Identify which cell holds the provided text, then report its (x, y) central coordinate. 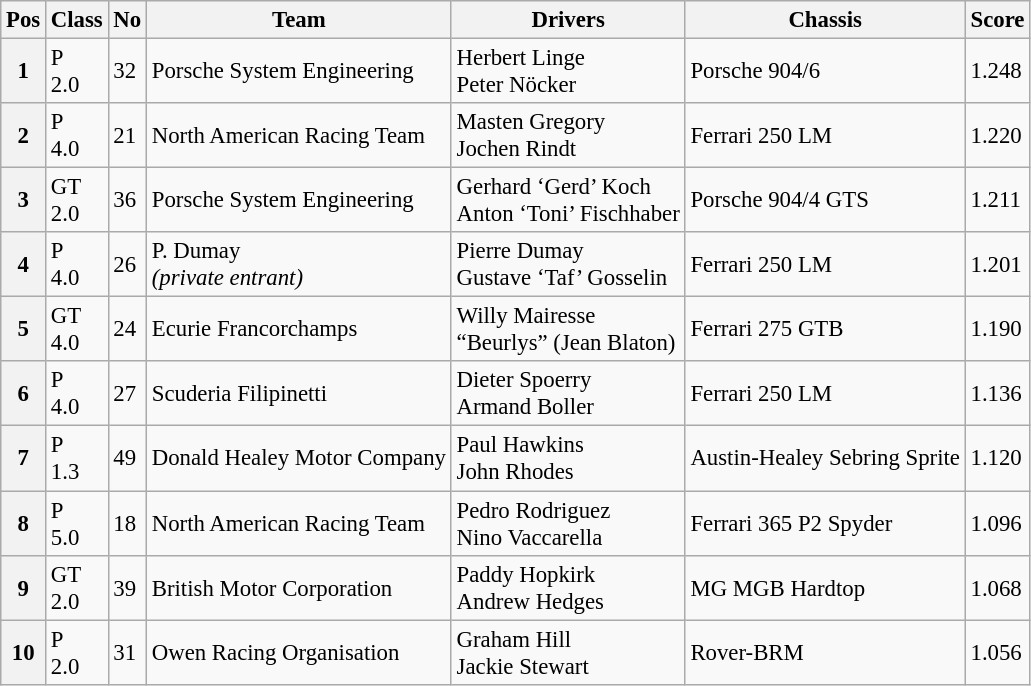
Porsche 904/6 (825, 72)
MG MGB Hardtop (825, 588)
P1.3 (78, 458)
Graham Hill Jackie Stewart (568, 652)
Porsche 904/4 GTS (825, 200)
18 (127, 524)
Austin-Healey Sebring Sprite (825, 458)
Willy Mairesse “Beurlys” (Jean Blaton) (568, 330)
49 (127, 458)
6 (24, 394)
39 (127, 588)
26 (127, 264)
21 (127, 136)
2 (24, 136)
Scuderia Filipinetti (298, 394)
1.211 (998, 200)
9 (24, 588)
1.068 (998, 588)
Ferrari 275 GTB (825, 330)
24 (127, 330)
31 (127, 652)
Pedro Rodriguez Nino Vaccarella (568, 524)
32 (127, 72)
Donald Healey Motor Company (298, 458)
Ferrari 365 P2 Spyder (825, 524)
Herbert Linge Peter Nöcker (568, 72)
Score (998, 20)
1.096 (998, 524)
GT4.0 (78, 330)
1.220 (998, 136)
8 (24, 524)
Masten Gregory Jochen Rindt (568, 136)
27 (127, 394)
1.056 (998, 652)
1.190 (998, 330)
Paul Hawkins John Rhodes (568, 458)
No (127, 20)
1.120 (998, 458)
Pierre Dumay Gustave ‘Taf’ Gosselin (568, 264)
1.248 (998, 72)
10 (24, 652)
Class (78, 20)
Rover-BRM (825, 652)
Dieter Spoerry Armand Boller (568, 394)
4 (24, 264)
Drivers (568, 20)
Ecurie Francorchamps (298, 330)
3 (24, 200)
Team (298, 20)
P. Dumay(private entrant) (298, 264)
British Motor Corporation (298, 588)
P5.0 (78, 524)
7 (24, 458)
Paddy Hopkirk Andrew Hedges (568, 588)
5 (24, 330)
Pos (24, 20)
1 (24, 72)
Chassis (825, 20)
Gerhard ‘Gerd’ Koch Anton ‘Toni’ Fischhaber (568, 200)
1.136 (998, 394)
Owen Racing Organisation (298, 652)
36 (127, 200)
1.201 (998, 264)
